Find where the given text appears and provide that cell's center as (x, y) coordinate. 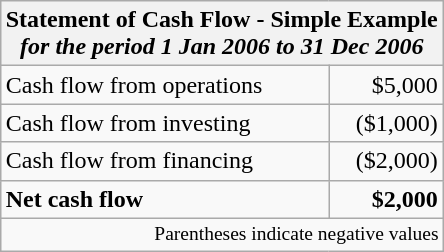
Cash flow from investing (164, 123)
$2,000 (386, 199)
Statement of Cash Flow - Simple Examplefor the period 1 Jan 2006 to 31 Dec 2006 (222, 34)
Net cash flow (164, 199)
($2,000) (386, 161)
Cash flow from operations (164, 85)
Cash flow from financing (164, 161)
$5,000 (386, 85)
($1,000) (386, 123)
Parentheses indicate negative values (222, 234)
